For the text-containing cell, return its midpoint in (X, Y) coordinate format. 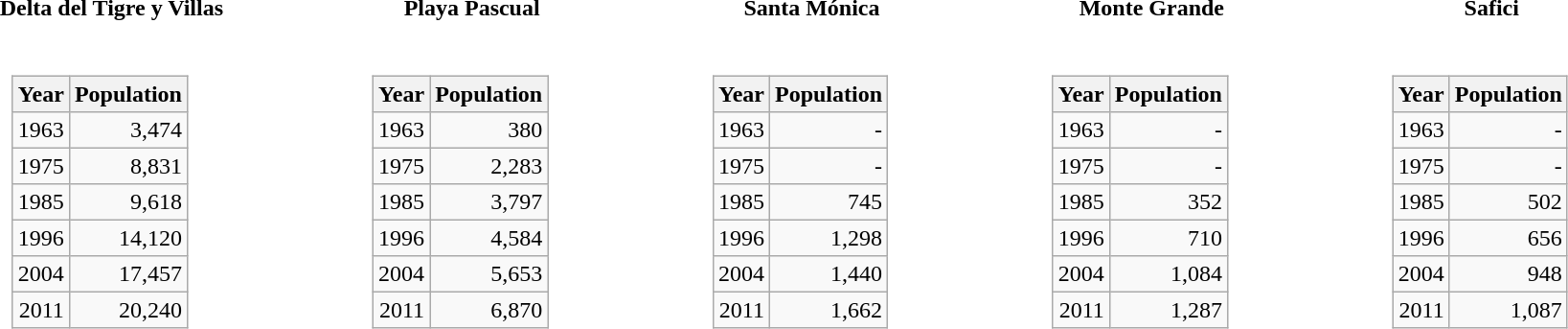
710 (1169, 238)
745 (828, 201)
1,287 (1169, 309)
948 (1508, 274)
1,087 (1508, 309)
656 (1508, 238)
3,797 (489, 201)
502 (1508, 201)
5,653 (489, 274)
9,618 (128, 201)
1,662 (828, 309)
2,283 (489, 165)
14,120 (128, 238)
3,474 (128, 130)
17,457 (128, 274)
1,298 (828, 238)
6,870 (489, 309)
352 (1169, 201)
20,240 (128, 309)
380 (489, 130)
8,831 (128, 165)
4,584 (489, 238)
1,440 (828, 274)
1,084 (1169, 274)
